Determine the (x, y) coordinate at the center of the cell enclosing the given text.  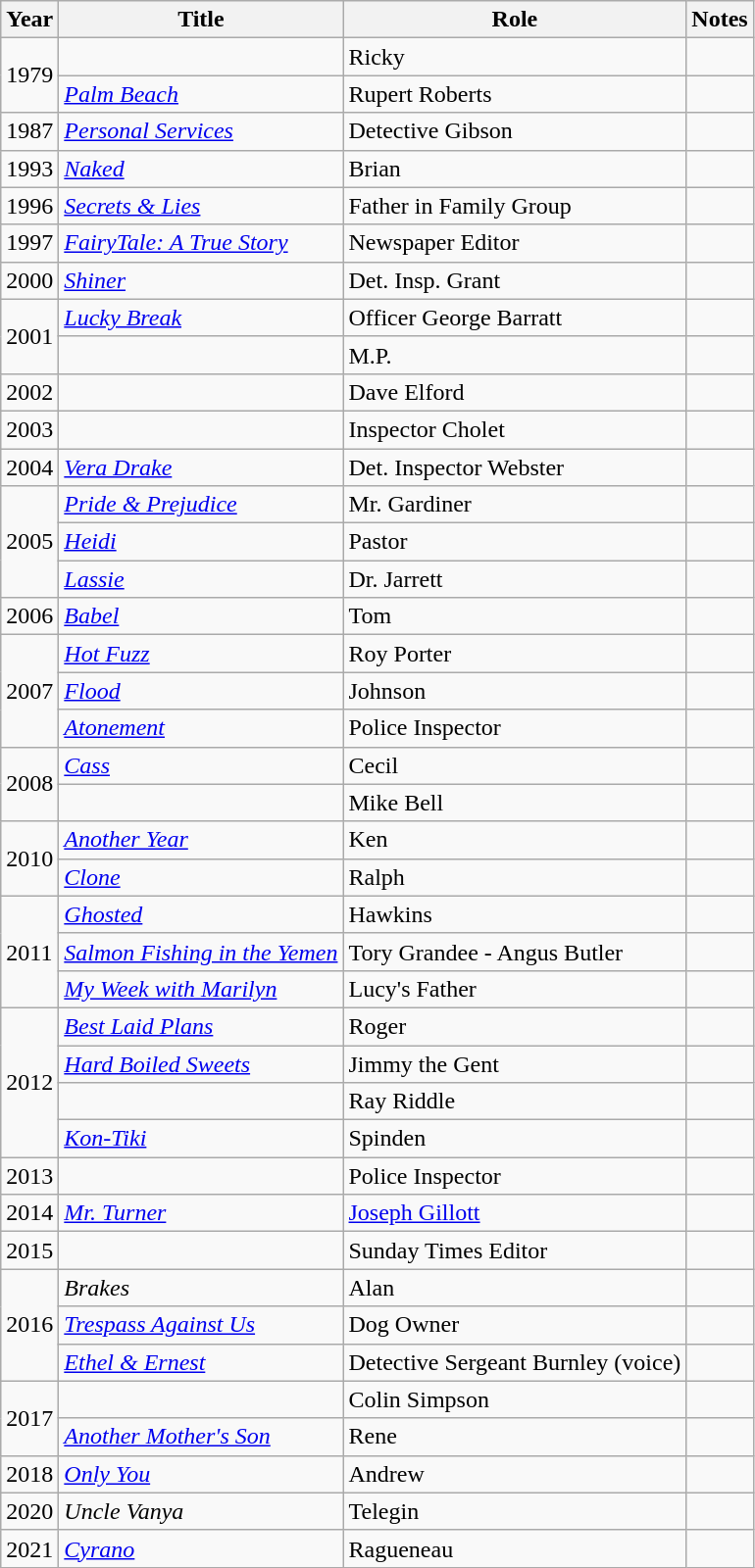
1987 (29, 131)
Atonement (201, 728)
1979 (29, 75)
2010 (29, 858)
Alan (515, 1288)
Naked (201, 169)
Jimmy the Gent (515, 1063)
2008 (29, 784)
Salmon Fishing in the Yemen (201, 952)
2007 (29, 691)
2001 (29, 336)
2012 (29, 1082)
Lucky Break (201, 318)
Cass (201, 765)
Sunday Times Editor (515, 1250)
Notes (720, 20)
Father in Family Group (515, 206)
2006 (29, 616)
2017 (29, 1418)
Rene (515, 1437)
Brakes (201, 1288)
Rupert Roberts (515, 94)
Ragueneau (515, 1548)
Another Year (201, 840)
FairyTale: A True Story (201, 243)
Heidi (201, 542)
Best Laid Plans (201, 1026)
2011 (29, 952)
Babel (201, 616)
Joseph Gillott (515, 1213)
2004 (29, 467)
Andrew (515, 1474)
Cecil (515, 765)
1997 (29, 243)
M.P. (515, 355)
Newspaper Editor (515, 243)
Ken (515, 840)
2003 (29, 429)
2002 (29, 392)
Det. Insp. Grant (515, 280)
Ricky (515, 57)
Hot Fuzz (201, 654)
Lassie (201, 579)
2021 (29, 1548)
Year (29, 20)
Johnson (515, 691)
1993 (29, 169)
Personal Services (201, 131)
Another Mother's Son (201, 1437)
2015 (29, 1250)
Flood (201, 691)
Hard Boiled Sweets (201, 1063)
Spinden (515, 1139)
Det. Inspector Webster (515, 467)
Ghosted (201, 914)
Shiner (201, 280)
Secrets & Lies (201, 206)
Role (515, 20)
Only You (201, 1474)
Roger (515, 1026)
Mike Bell (515, 803)
Palm Beach (201, 94)
Tory Grandee - Angus Butler (515, 952)
Dave Elford (515, 392)
Dr. Jarrett (515, 579)
2005 (29, 542)
Title (201, 20)
Clone (201, 877)
Pastor (515, 542)
Mr. Gardiner (515, 505)
Telegin (515, 1511)
Detective Gibson (515, 131)
Officer George Barratt (515, 318)
2016 (29, 1325)
My Week with Marilyn (201, 989)
Detective Sergeant Burnley (voice) (515, 1362)
Ralph (515, 877)
Tom (515, 616)
Lucy's Father (515, 989)
Cyrano (201, 1548)
Vera Drake (201, 467)
2014 (29, 1213)
2000 (29, 280)
Pride & Prejudice (201, 505)
Ethel & Ernest (201, 1362)
Dog Owner (515, 1325)
2013 (29, 1176)
Inspector Cholet (515, 429)
Roy Porter (515, 654)
Hawkins (515, 914)
2020 (29, 1511)
1996 (29, 206)
Trespass Against Us (201, 1325)
Brian (515, 169)
Uncle Vanya (201, 1511)
Colin Simpson (515, 1399)
Mr. Turner (201, 1213)
2018 (29, 1474)
Ray Riddle (515, 1102)
Kon-Tiki (201, 1139)
